Locate the cell with the specified text and output its (X, Y) center coordinate. 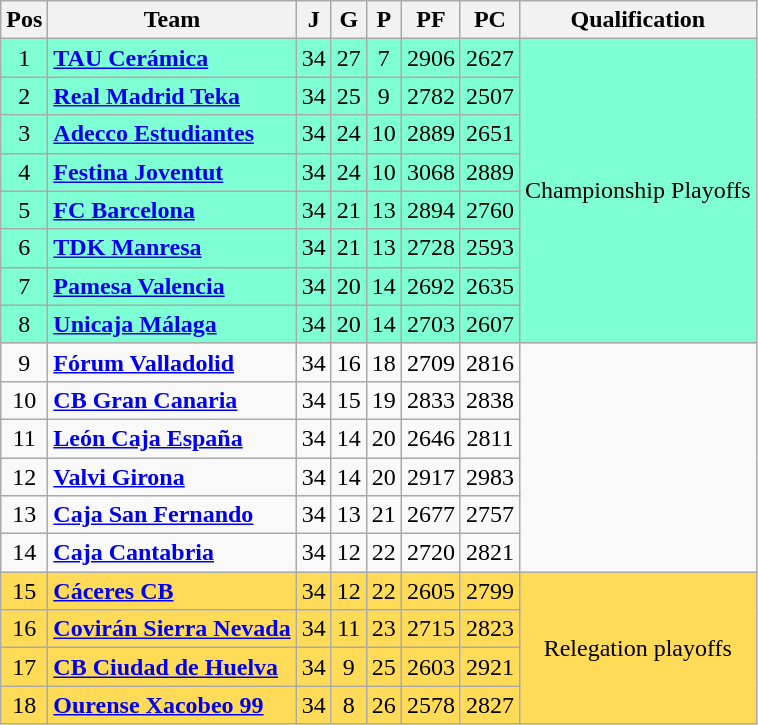
2720 (430, 553)
23 (384, 629)
Pos (24, 20)
17 (24, 667)
2605 (430, 591)
Ourense Xacobeo 99 (172, 705)
2917 (430, 477)
2894 (430, 210)
2709 (430, 362)
CB Ciudad de Huelva (172, 667)
Relegation playoffs (638, 648)
2823 (490, 629)
Team (172, 20)
G (348, 20)
Pamesa Valencia (172, 286)
Cáceres CB (172, 591)
2821 (490, 553)
PC (490, 20)
6 (24, 248)
2757 (490, 515)
P (384, 20)
2715 (430, 629)
J (314, 20)
2593 (490, 248)
2921 (490, 667)
FC Barcelona (172, 210)
Caja Cantabria (172, 553)
2816 (490, 362)
2827 (490, 705)
27 (348, 58)
Real Madrid Teka (172, 96)
Covirán Sierra Nevada (172, 629)
León Caja España (172, 438)
2833 (430, 400)
3068 (430, 172)
2627 (490, 58)
5 (24, 210)
Qualification (638, 20)
Festina Joventut (172, 172)
Championship Playoffs (638, 191)
2507 (490, 96)
2760 (490, 210)
2607 (490, 324)
2782 (430, 96)
2677 (430, 515)
2906 (430, 58)
TDK Manresa (172, 248)
2728 (430, 248)
26 (384, 705)
2811 (490, 438)
PF (430, 20)
2692 (430, 286)
Caja San Fernando (172, 515)
3 (24, 134)
2 (24, 96)
2646 (430, 438)
1 (24, 58)
2635 (490, 286)
2983 (490, 477)
2603 (430, 667)
2578 (430, 705)
2799 (490, 591)
TAU Cerámica (172, 58)
Fórum Valladolid (172, 362)
Unicaja Málaga (172, 324)
2651 (490, 134)
Adecco Estudiantes (172, 134)
4 (24, 172)
2703 (430, 324)
2838 (490, 400)
CB Gran Canaria (172, 400)
Valvi Girona (172, 477)
19 (384, 400)
